Capture the cell that displays the provided text and extract its [X, Y] central coordinate. 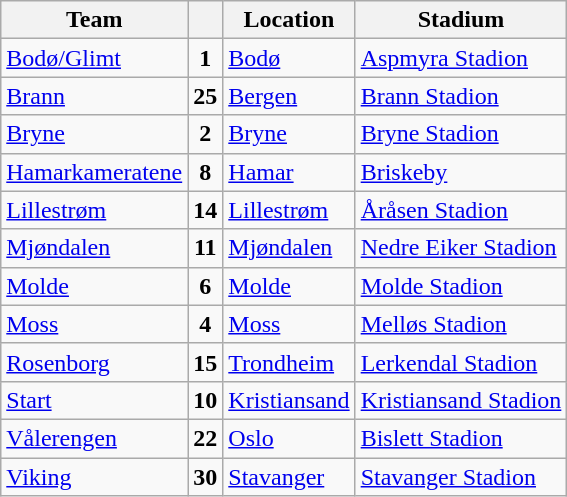
Nedre Eiker Stadion [461, 248]
Bryne Stadion [461, 134]
Stadium [461, 20]
Stavanger Stadion [461, 477]
Briskeby [461, 172]
Stavanger [289, 477]
Lerkendal Stadion [461, 362]
Trondheim [289, 362]
Molde Stadion [461, 286]
4 [206, 324]
Hamarkameratene [94, 172]
Viking [94, 477]
Bergen [289, 96]
Bislett Stadion [461, 438]
25 [206, 96]
Kristiansand Stadion [461, 400]
Oslo [289, 438]
8 [206, 172]
Åråsen Stadion [461, 210]
Bodø/Glimt [94, 58]
Bodø [289, 58]
30 [206, 477]
Aspmyra Stadion [461, 58]
11 [206, 248]
Vålerengen [94, 438]
22 [206, 438]
Location [289, 20]
Rosenborg [94, 362]
6 [206, 286]
Kristiansand [289, 400]
2 [206, 134]
1 [206, 58]
10 [206, 400]
14 [206, 210]
Melløs Stadion [461, 324]
Hamar [289, 172]
Start [94, 400]
15 [206, 362]
Team [94, 20]
Brann Stadion [461, 96]
Brann [94, 96]
